Return the [X, Y] coordinate for the center point of the cell that contains the specified text.  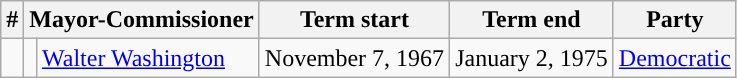
January 2, 1975 [532, 58]
Party [674, 20]
Term end [532, 20]
Walter Washington [148, 58]
Mayor-Commissioner [142, 20]
# [12, 20]
November 7, 1967 [354, 58]
Term start [354, 20]
Democratic [674, 58]
